Return (x, y) of the center of cell containing provided text 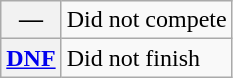
DNF (31, 58)
Did not compete (146, 20)
Did not finish (146, 58)
— (31, 20)
